Pinpoint the cell where the given text exists, returning its (X, Y) midpoint coordinate. 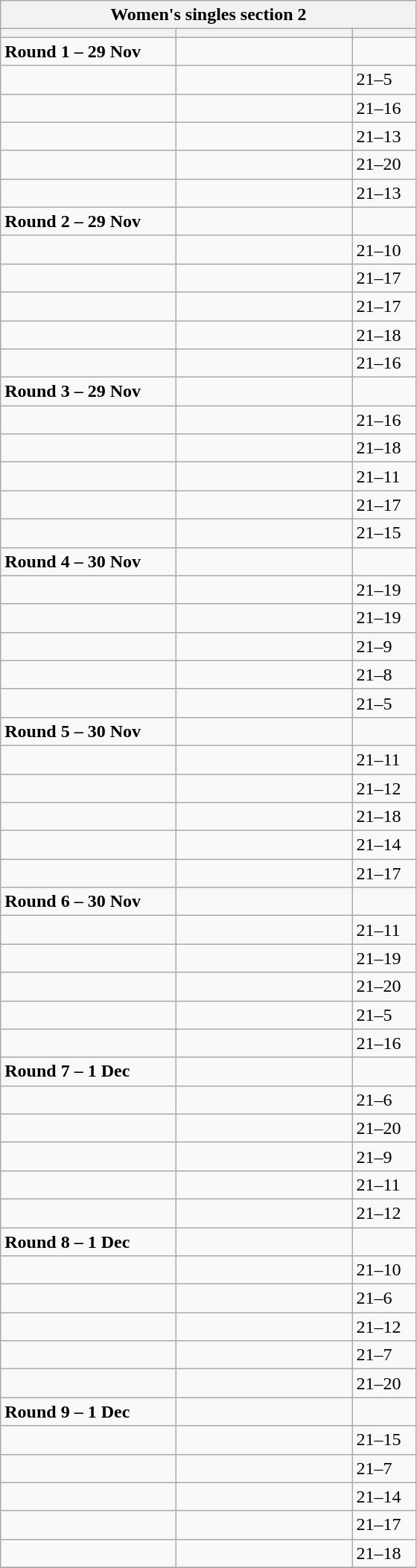
Round 1 – 29 Nov (89, 51)
Round 4 – 30 Nov (89, 561)
Round 8 – 1 Dec (89, 1241)
Round 5 – 30 Nov (89, 731)
21–8 (384, 675)
Round 7 – 1 Dec (89, 1071)
Women's singles section 2 (208, 15)
Round 3 – 29 Nov (89, 392)
Round 9 – 1 Dec (89, 1412)
Round 2 – 29 Nov (89, 221)
Round 6 – 30 Nov (89, 902)
